Locate the cell with the specified text and output its [X, Y] center coordinate. 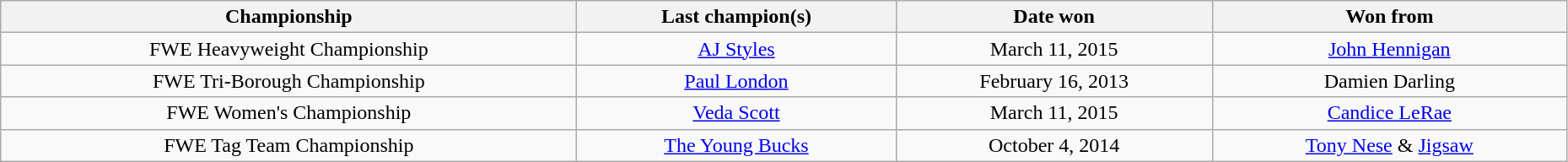
The Young Bucks [736, 145]
FWE Women's Championship [288, 113]
Candice LeRae [1389, 113]
Championship [288, 17]
Damien Darling [1389, 81]
Paul London [736, 81]
Date won [1054, 17]
FWE Tag Team Championship [288, 145]
FWE Heavyweight Championship [288, 49]
FWE Tri-Borough Championship [288, 81]
February 16, 2013 [1054, 81]
October 4, 2014 [1054, 145]
Tony Nese & Jigsaw [1389, 145]
Last champion(s) [736, 17]
John Hennigan [1389, 49]
Won from [1389, 17]
AJ Styles [736, 49]
Veda Scott [736, 113]
